Detect which cell encompasses the target text, then output its [x, y] center coordinate. 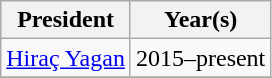
Hiraç Yagan [66, 58]
2015–present [200, 58]
Year(s) [200, 20]
President [66, 20]
